From the cell containing the given text, extract its center point as [X, Y] coordinate. 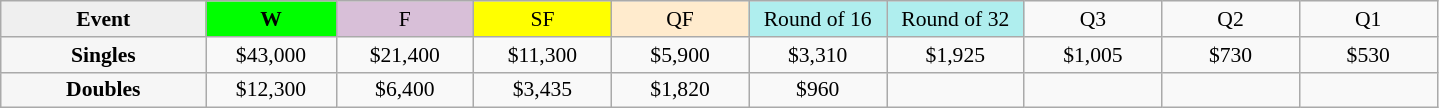
$3,435 [543, 90]
$1,820 [680, 90]
$6,400 [405, 90]
$5,900 [680, 55]
Round of 16 [818, 19]
$12,300 [271, 90]
F [405, 19]
Round of 32 [955, 19]
$730 [1231, 55]
$21,400 [405, 55]
$1,925 [955, 55]
QF [680, 19]
Q3 [1093, 19]
Event [104, 19]
$3,310 [818, 55]
Singles [104, 55]
W [271, 19]
$43,000 [271, 55]
SF [543, 19]
$530 [1368, 55]
$960 [818, 90]
Q1 [1368, 19]
Doubles [104, 90]
$11,300 [543, 55]
$1,005 [1093, 55]
Q2 [1231, 19]
